Capture the cell that displays the provided text and extract its [x, y] central coordinate. 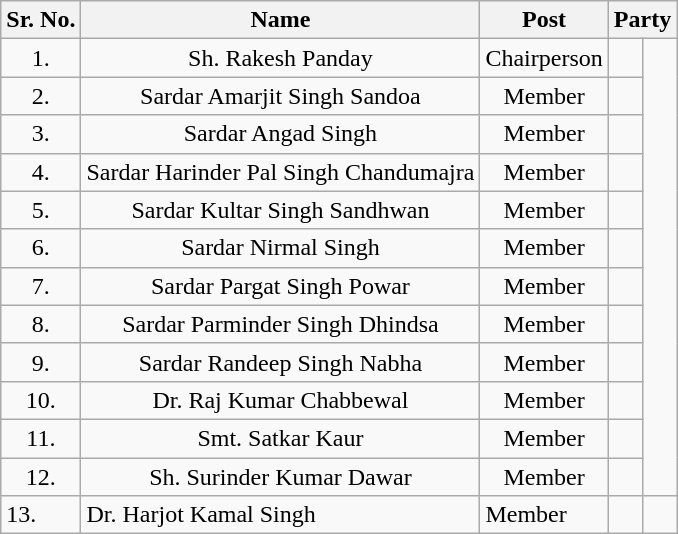
Sardar Kultar Singh Sandhwan [280, 210]
Name [280, 20]
Post [544, 20]
Sardar Pargat Singh Powar [280, 286]
11. [41, 438]
9. [41, 362]
10. [41, 400]
Sardar Nirmal Singh [280, 248]
Dr. Raj Kumar Chabbewal [280, 400]
Sardar Harinder Pal Singh Chandumajra [280, 172]
Sardar Amarjit Singh Sandoa [280, 96]
Chairperson [544, 58]
Smt. Satkar Kaur [280, 438]
2. [41, 96]
13. [41, 515]
4. [41, 172]
8. [41, 324]
12. [41, 477]
Dr. Harjot Kamal Singh [280, 515]
Party [642, 20]
Sh. Rakesh Panday [280, 58]
3. [41, 134]
1. [41, 58]
Sardar Angad Singh [280, 134]
Sr. No. [41, 20]
6. [41, 248]
7. [41, 286]
5. [41, 210]
Sardar Parminder Singh Dhindsa [280, 324]
Sh. Surinder Kumar Dawar [280, 477]
Sardar Randeep Singh Nabha [280, 362]
